Output the [x, y] coordinate of the center of the cell containing the given text.  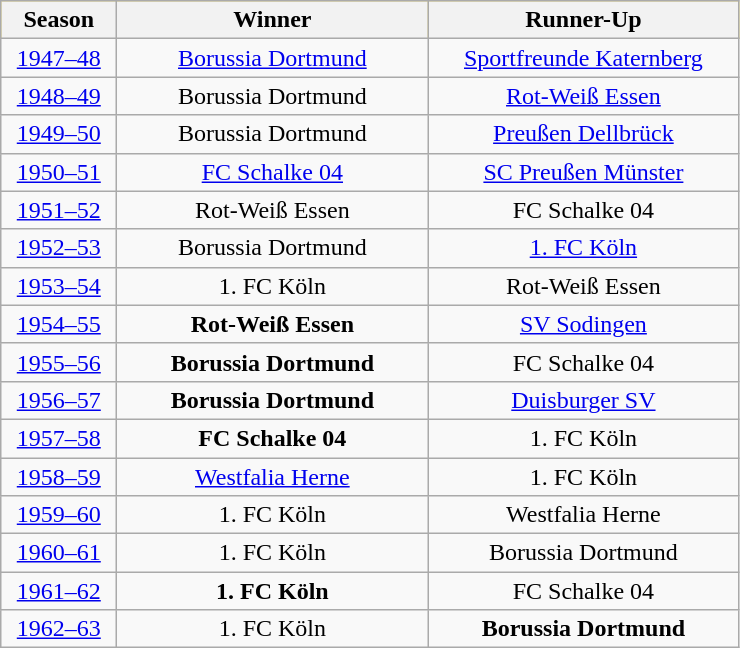
Season [59, 20]
Sportfreunde Katernberg [584, 58]
Runner-Up [584, 20]
1958–59 [59, 477]
SV Sodingen [584, 324]
Duisburger SV [584, 400]
1955–56 [59, 362]
1953–54 [59, 286]
1957–58 [59, 438]
1949–50 [59, 134]
1952–53 [59, 248]
1951–52 [59, 210]
1960–61 [59, 553]
1962–63 [59, 629]
1947–48 [59, 58]
1948–49 [59, 96]
1959–60 [59, 515]
1954–55 [59, 324]
1956–57 [59, 400]
Preußen Dellbrück [584, 134]
1961–62 [59, 591]
Winner [272, 20]
1950–51 [59, 172]
SC Preußen Münster [584, 172]
